Scan for the cell matching the given text and deliver its (X, Y) coordinate at center. 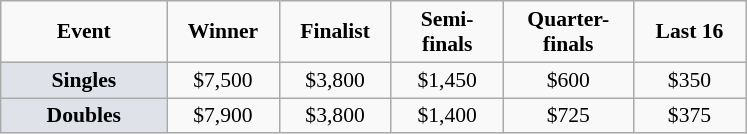
Event (84, 32)
$350 (689, 80)
Winner (223, 32)
Semi-finals (447, 32)
$1,400 (447, 116)
$7,900 (223, 116)
$1,450 (447, 80)
Doubles (84, 116)
$7,500 (223, 80)
Last 16 (689, 32)
$725 (568, 116)
Quarter-finals (568, 32)
$600 (568, 80)
Singles (84, 80)
Finalist (335, 32)
$375 (689, 116)
